Extract the [X, Y] coordinate from the center of the cell holding the provided text.  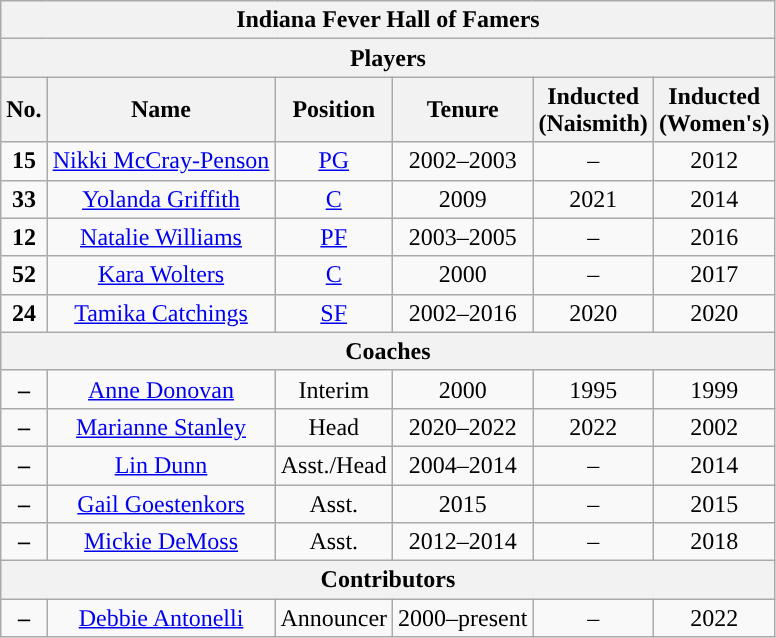
Mickie DeMoss [161, 542]
24 [24, 313]
Position [334, 110]
Coaches [388, 351]
Anne Donovan [161, 389]
Inducted(Naismith) [593, 110]
2012 [714, 161]
2012–2014 [463, 542]
2021 [593, 199]
PG [334, 161]
15 [24, 161]
Name [161, 110]
Kara Wolters [161, 275]
Announcer [334, 618]
1999 [714, 389]
12 [24, 237]
33 [24, 199]
2004–2014 [463, 465]
52 [24, 275]
SF [334, 313]
2009 [463, 199]
2020–2022 [463, 427]
Inducted(Women's) [714, 110]
Nikki McCray-Penson [161, 161]
No. [24, 110]
Marianne Stanley [161, 427]
2016 [714, 237]
Lin Dunn [161, 465]
Yolanda Griffith [161, 199]
2002 [714, 427]
Head [334, 427]
Players [388, 58]
2017 [714, 275]
Natalie Williams [161, 237]
Gail Goestenkors [161, 503]
Tenure [463, 110]
Tamika Catchings [161, 313]
2002–2016 [463, 313]
PF [334, 237]
2003–2005 [463, 237]
Indiana Fever Hall of Famers [388, 20]
Interim [334, 389]
Debbie Antonelli [161, 618]
2000–present [463, 618]
Contributors [388, 580]
2018 [714, 542]
Asst./Head [334, 465]
1995 [593, 389]
2002–2003 [463, 161]
